Capture the cell that displays the provided text and extract its [X, Y] central coordinate. 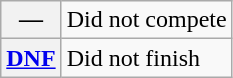
— [31, 20]
DNF [31, 58]
Did not finish [146, 58]
Did not compete [146, 20]
